Output the (x, y) coordinate of the center of the cell containing the given text.  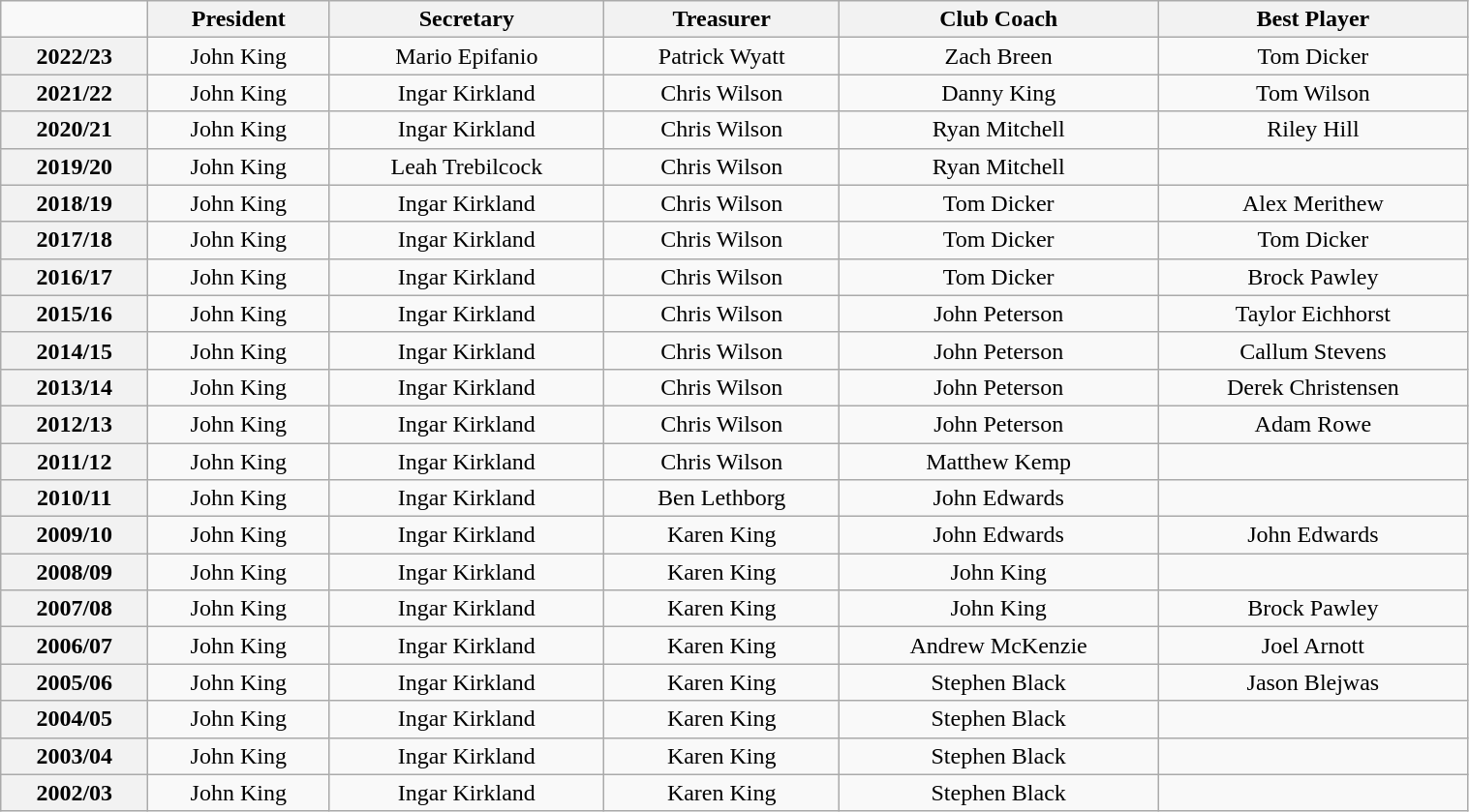
Matthew Kemp (999, 462)
President (238, 19)
2014/15 (75, 350)
Joel Arnott (1313, 646)
Danny King (999, 93)
2012/13 (75, 424)
Patrick Wyatt (722, 56)
2009/10 (75, 535)
2010/11 (75, 498)
Secretary (467, 19)
Mario Epifanio (467, 56)
2003/04 (75, 756)
Adam Rowe (1313, 424)
Club Coach (999, 19)
Callum Stevens (1313, 350)
2016/17 (75, 277)
Derek Christensen (1313, 387)
Tom Wilson (1313, 93)
2021/22 (75, 93)
2006/07 (75, 646)
2020/21 (75, 130)
2011/12 (75, 462)
Treasurer (722, 19)
Andrew McKenzie (999, 646)
Leah Trebilcock (467, 166)
2005/06 (75, 682)
Taylor Eichhorst (1313, 314)
2004/05 (75, 719)
Alex Merithew (1313, 203)
Riley Hill (1313, 130)
Ben Lethborg (722, 498)
2002/03 (75, 793)
2019/20 (75, 166)
2013/14 (75, 387)
Jason Blejwas (1313, 682)
2018/19 (75, 203)
Best Player (1313, 19)
Zach Breen (999, 56)
2008/09 (75, 572)
2017/18 (75, 240)
2015/16 (75, 314)
2007/08 (75, 609)
2022/23 (75, 56)
